Find where the given text appears and provide that cell's center as [X, Y] coordinate. 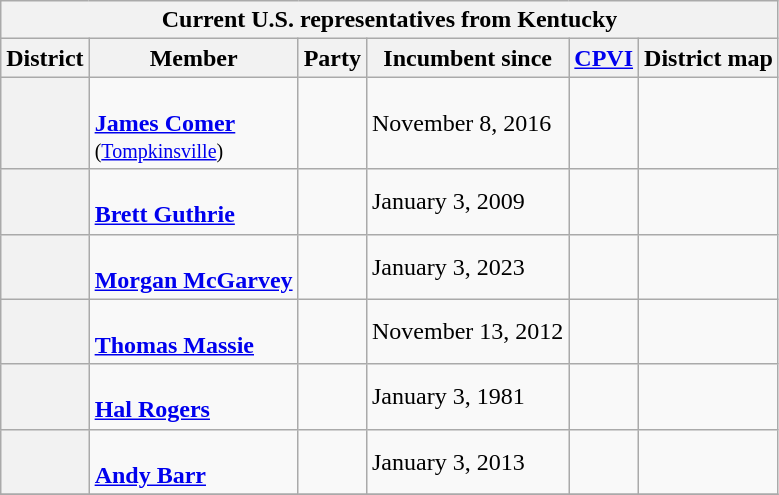
Party [332, 58]
Brett Guthrie [194, 202]
Morgan McGarvey [194, 266]
Incumbent since [467, 58]
November 13, 2012 [467, 332]
January 3, 2013 [467, 462]
Current U.S. representatives from Kentucky [390, 20]
James Comer(Tompkinsville) [194, 123]
November 8, 2016 [467, 123]
January 3, 1981 [467, 396]
District map [709, 58]
Andy Barr [194, 462]
January 3, 2009 [467, 202]
Hal Rogers [194, 396]
Thomas Massie [194, 332]
District [45, 58]
CPVI [604, 58]
Member [194, 58]
January 3, 2023 [467, 266]
